Output the (x, y) coordinate of the center of the cell containing the given text.  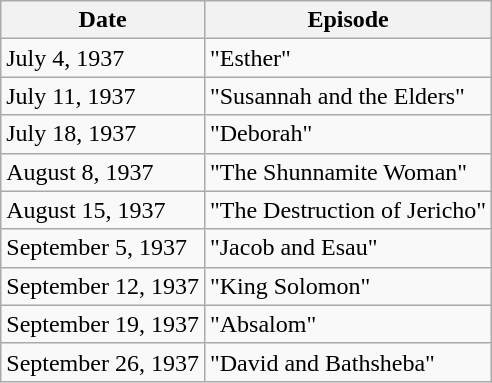
"The Destruction of Jericho" (348, 210)
August 8, 1937 (103, 172)
September 12, 1937 (103, 286)
"Susannah and the Elders" (348, 96)
September 26, 1937 (103, 362)
July 11, 1937 (103, 96)
"Jacob and Esau" (348, 248)
August 15, 1937 (103, 210)
"Esther" (348, 58)
July 18, 1937 (103, 134)
"David and Bathsheba" (348, 362)
September 19, 1937 (103, 324)
September 5, 1937 (103, 248)
Episode (348, 20)
"Absalom" (348, 324)
"Deborah" (348, 134)
"King Solomon" (348, 286)
July 4, 1937 (103, 58)
"The Shunnamite Woman" (348, 172)
Date (103, 20)
